For the text-containing cell, return its midpoint in [x, y] coordinate format. 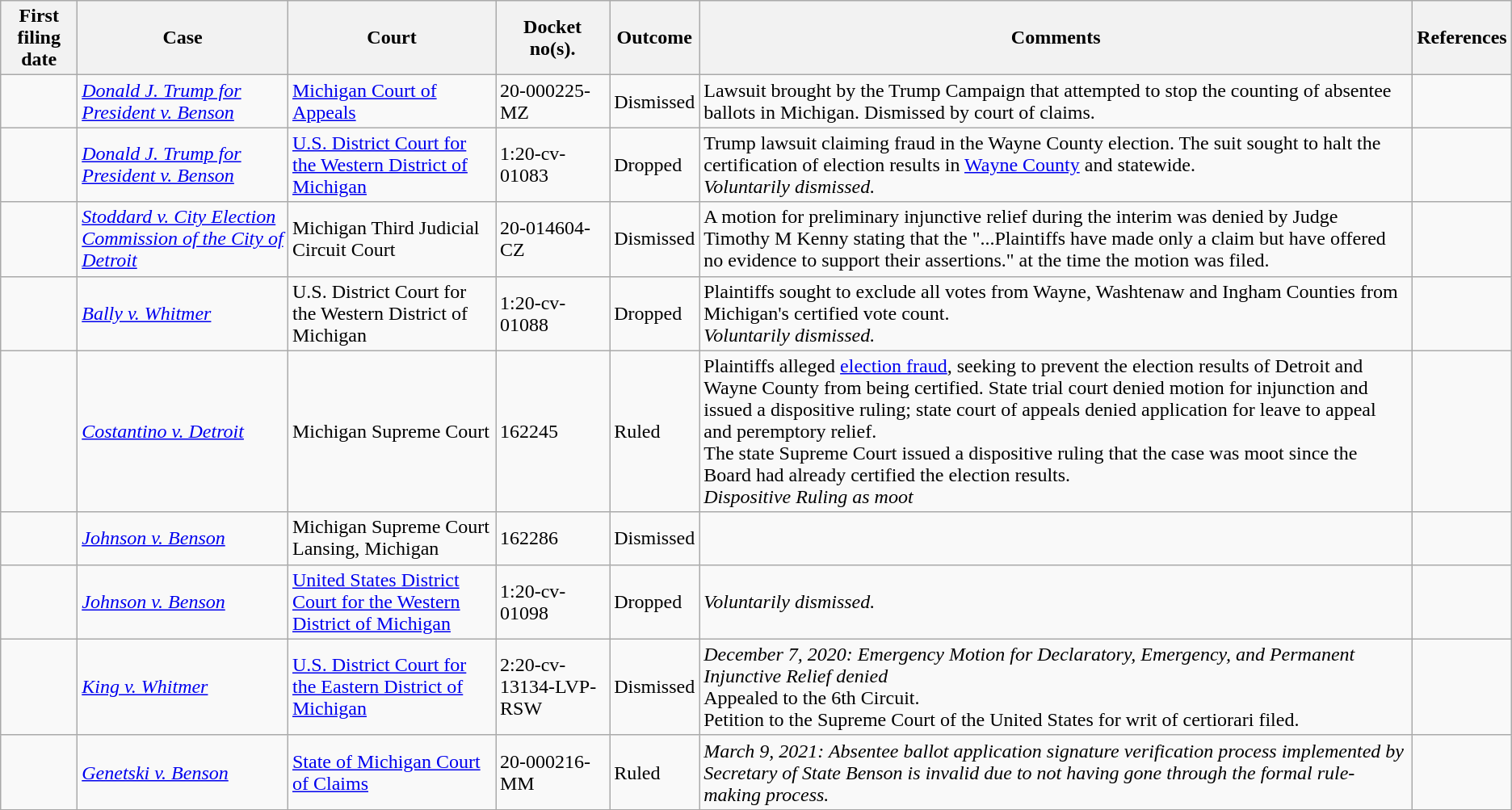
Case [183, 38]
Michigan Supreme CourtLansing, Michigan [391, 538]
2:20-cv-13134-LVP-RSW [552, 686]
First filing date [39, 38]
1:20-cv-01088 [552, 313]
20-000216-MM [552, 772]
Plaintiffs sought to exclude all votes from Wayne, Washtenaw and Ingham Counties from Michigan's certified vote count.Voluntarily dismissed. [1056, 313]
1:20-cv-01083 [552, 165]
20-000225-MZ [552, 102]
Comments [1056, 38]
Voluntarily dismissed. [1056, 602]
King v. Whitmer [183, 686]
Michigan Court of Appeals [391, 102]
1:20-cv-01098 [552, 602]
162286 [552, 538]
Genetski v. Benson [183, 772]
U.S. District Court for the Eastern District of Michigan [391, 686]
Michigan Supreme Court [391, 431]
Outcome [654, 38]
Michigan Third Judicial Circuit Court [391, 239]
United States District Court for the Western District of Michigan [391, 602]
Bally v. Whitmer [183, 313]
Lawsuit brought by the Trump Campaign that attempted to stop the counting of absentee ballots in Michigan. Dismissed by court of claims. [1056, 102]
Stoddard v. City Election Commission of the City of Detroit [183, 239]
References [1462, 38]
Docket no(s). [552, 38]
Court [391, 38]
162245 [552, 431]
State of Michigan Court of Claims [391, 772]
Costantino v. Detroit [183, 431]
20-014604-CZ [552, 239]
